Provide the [X, Y] coordinate of the cell's center where the given text is located.  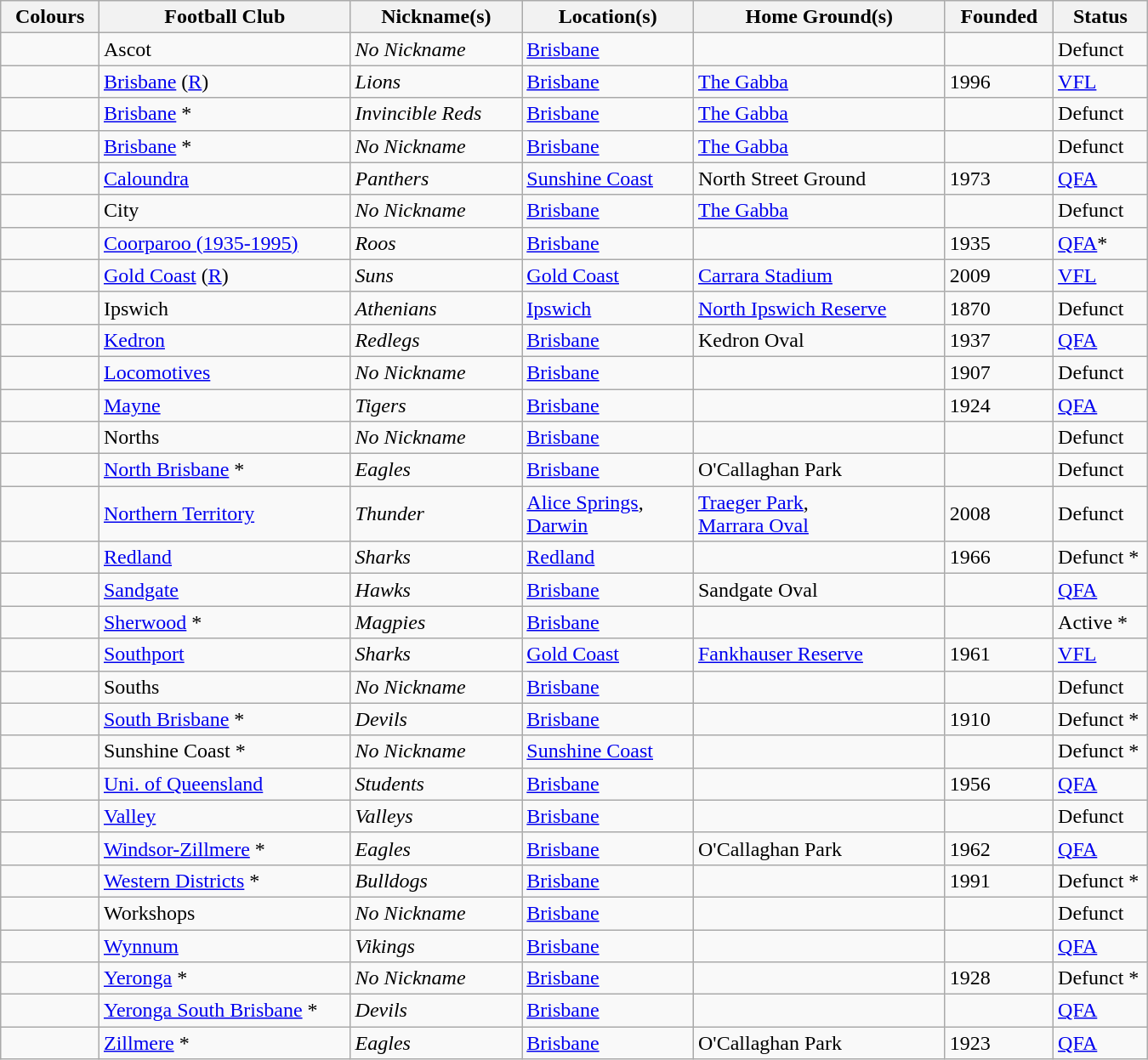
Traeger Park,Marrara Oval [819, 513]
Locomotives [224, 372]
Gold Coast (R) [224, 275]
Founded [998, 17]
1937 [998, 340]
Football Club [224, 17]
Sandgate Oval [819, 590]
1973 [998, 179]
Magpies [436, 622]
1923 [998, 1043]
Colours [50, 17]
Valleys [436, 816]
Souths [224, 687]
Western Districts * [224, 881]
Invincible Reds [436, 114]
Carrara Stadium [819, 275]
Sandgate [224, 590]
Students [436, 784]
1928 [998, 978]
2008 [998, 513]
Wynnum [224, 946]
Redlegs [436, 340]
Suns [436, 275]
Tigers [436, 405]
QFA* [1100, 243]
Status [1100, 17]
Active * [1100, 622]
Alice Springs,Darwin [608, 513]
Windsor-Zillmere * [224, 848]
Panthers [436, 179]
Ascot [224, 49]
1956 [998, 784]
Norths [224, 438]
Workshops [224, 913]
Coorparoo (1935-1995) [224, 243]
Location(s) [608, 17]
North Ipswich Reserve [819, 308]
Zillmere * [224, 1043]
Lions [436, 82]
North Street Ground [819, 179]
1935 [998, 243]
Hawks [436, 590]
Sherwood * [224, 622]
Athenians [436, 308]
1907 [998, 372]
1996 [998, 82]
Yeronga * [224, 978]
North Brisbane * [224, 470]
2009 [998, 275]
Fankhauser Reserve [819, 655]
Home Ground(s) [819, 17]
Sunshine Coast * [224, 751]
Southport [224, 655]
City [224, 211]
1962 [998, 848]
1924 [998, 405]
Caloundra [224, 179]
Bulldogs [436, 881]
1991 [998, 881]
Uni. of Queensland [224, 784]
Kedron Oval [819, 340]
Mayne [224, 405]
Brisbane (R) [224, 82]
Valley [224, 816]
Vikings [436, 946]
Roos [436, 243]
Kedron [224, 340]
1961 [998, 655]
Yeronga South Brisbane * [224, 1011]
1870 [998, 308]
Nickname(s) [436, 17]
1966 [998, 558]
South Brisbane * [224, 719]
1910 [998, 719]
Northern Territory [224, 513]
Thunder [436, 513]
